Find where the given text appears and provide that cell's center as [x, y] coordinate. 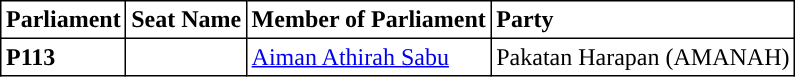
P113 [64, 57]
Aiman Athirah Sabu [368, 57]
Seat Name [186, 20]
Pakatan Harapan (AMANAH) [643, 57]
Party [643, 20]
Member of Parliament [368, 20]
Parliament [64, 20]
